Pinpoint the cell where the given text exists, returning its (x, y) midpoint coordinate. 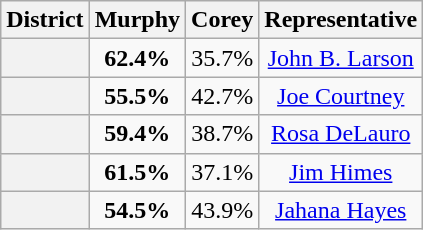
Corey (222, 20)
35.7% (222, 58)
54.5% (137, 210)
John B. Larson (341, 58)
District (45, 20)
Jahana Hayes (341, 210)
Murphy (137, 20)
43.9% (222, 210)
61.5% (137, 172)
42.7% (222, 96)
62.4% (137, 58)
38.7% (222, 134)
37.1% (222, 172)
59.4% (137, 134)
Jim Himes (341, 172)
Rosa DeLauro (341, 134)
55.5% (137, 96)
Representative (341, 20)
Joe Courtney (341, 96)
